For the text-containing cell, return its midpoint in (x, y) coordinate format. 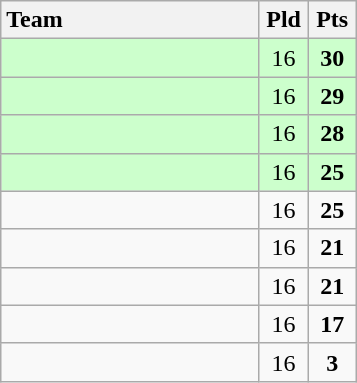
17 (332, 324)
28 (332, 134)
Pld (284, 20)
29 (332, 96)
30 (332, 58)
Pts (332, 20)
Team (130, 20)
3 (332, 362)
